Find where the given text appears and provide that cell's center as (X, Y) coordinate. 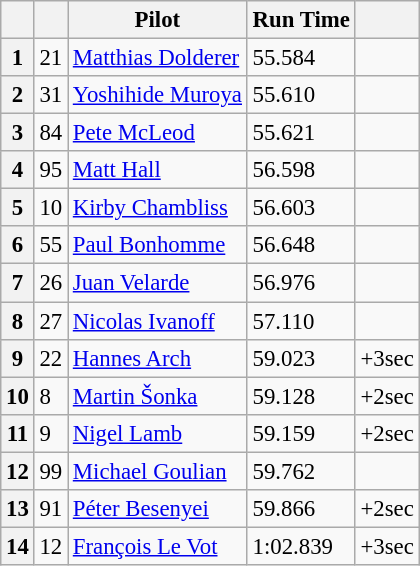
59.159 (301, 433)
59.866 (301, 509)
1:02.839 (301, 546)
2 (18, 95)
7 (18, 283)
Paul Bonhomme (158, 245)
Pilot (158, 20)
Nigel Lamb (158, 433)
91 (50, 509)
55 (50, 245)
Matt Hall (158, 170)
4 (18, 170)
Hannes Arch (158, 358)
Michael Goulian (158, 471)
59.762 (301, 471)
13 (18, 509)
59.023 (301, 358)
56.603 (301, 208)
1 (18, 58)
Pete McLeod (158, 133)
21 (50, 58)
56.976 (301, 283)
56.598 (301, 170)
27 (50, 321)
55.610 (301, 95)
95 (50, 170)
57.110 (301, 321)
Martin Šonka (158, 396)
Nicolas Ivanoff (158, 321)
François Le Vot (158, 546)
14 (18, 546)
55.621 (301, 133)
11 (18, 433)
Juan Velarde (158, 283)
Péter Besenyei (158, 509)
5 (18, 208)
55.584 (301, 58)
3 (18, 133)
6 (18, 245)
26 (50, 283)
Kirby Chambliss (158, 208)
Run Time (301, 20)
99 (50, 471)
56.648 (301, 245)
Matthias Dolderer (158, 58)
22 (50, 358)
31 (50, 95)
59.128 (301, 396)
84 (50, 133)
Yoshihide Muroya (158, 95)
